Output the (x, y) coordinate of the center of the cell containing the given text.  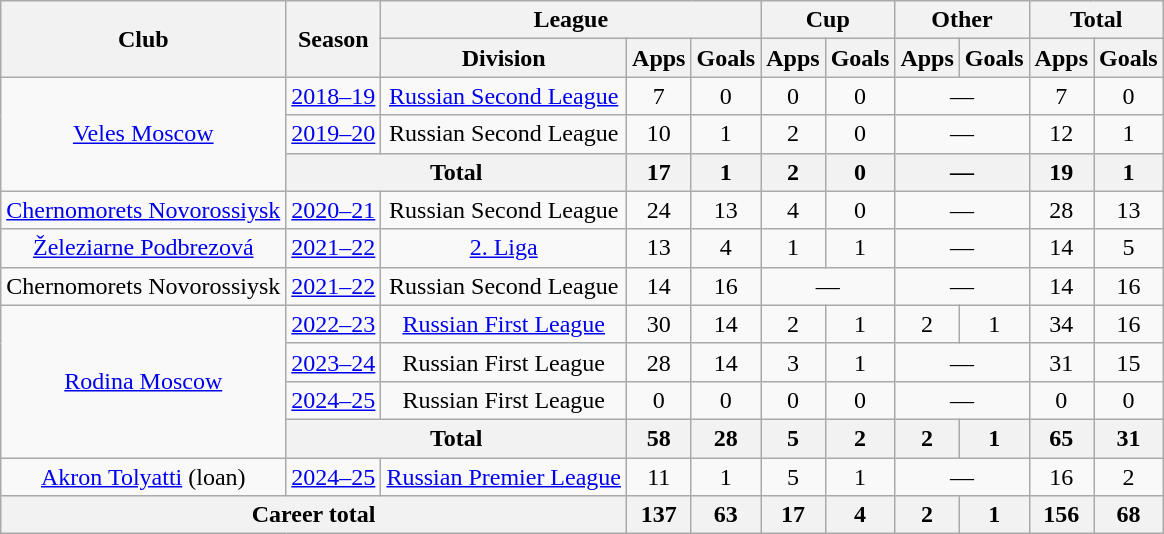
15 (1129, 362)
Division (504, 58)
63 (726, 515)
10 (659, 134)
Veles Moscow (144, 134)
68 (1129, 515)
65 (1061, 438)
Akron Tolyatti (loan) (144, 477)
2023–24 (334, 362)
Cup (828, 20)
30 (659, 324)
12 (1061, 134)
58 (659, 438)
2022–23 (334, 324)
2019–20 (334, 134)
19 (1061, 172)
Rodina Moscow (144, 381)
Club (144, 39)
2. Liga (504, 248)
Russian Premier League (504, 477)
34 (1061, 324)
2018–19 (334, 96)
Career total (314, 515)
137 (659, 515)
Železiarne Podbrezová (144, 248)
24 (659, 210)
Season (334, 39)
11 (659, 477)
3 (793, 362)
Other (962, 20)
League (571, 20)
2020–21 (334, 210)
156 (1061, 515)
